Determine the (X, Y) coordinate at the center of the cell enclosing the given text.  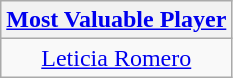
Leticia Romero (116, 58)
Most Valuable Player (116, 20)
